From the cell containing the given text, extract its center point as [x, y] coordinate. 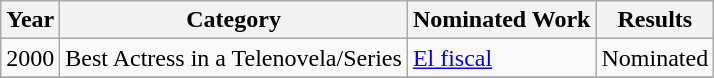
Nominated [655, 58]
Best Actress in a Telenovela/Series [234, 58]
Category [234, 20]
Nominated Work [502, 20]
El fiscal [502, 58]
Year [30, 20]
Results [655, 20]
2000 [30, 58]
